Return (X, Y) of the center of cell containing provided text 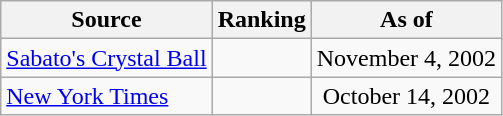
Ranking (262, 20)
November 4, 2002 (406, 58)
Source (106, 20)
Sabato's Crystal Ball (106, 58)
As of (406, 20)
New York Times (106, 96)
October 14, 2002 (406, 96)
